Locate the cell with the specified text and output its (x, y) center coordinate. 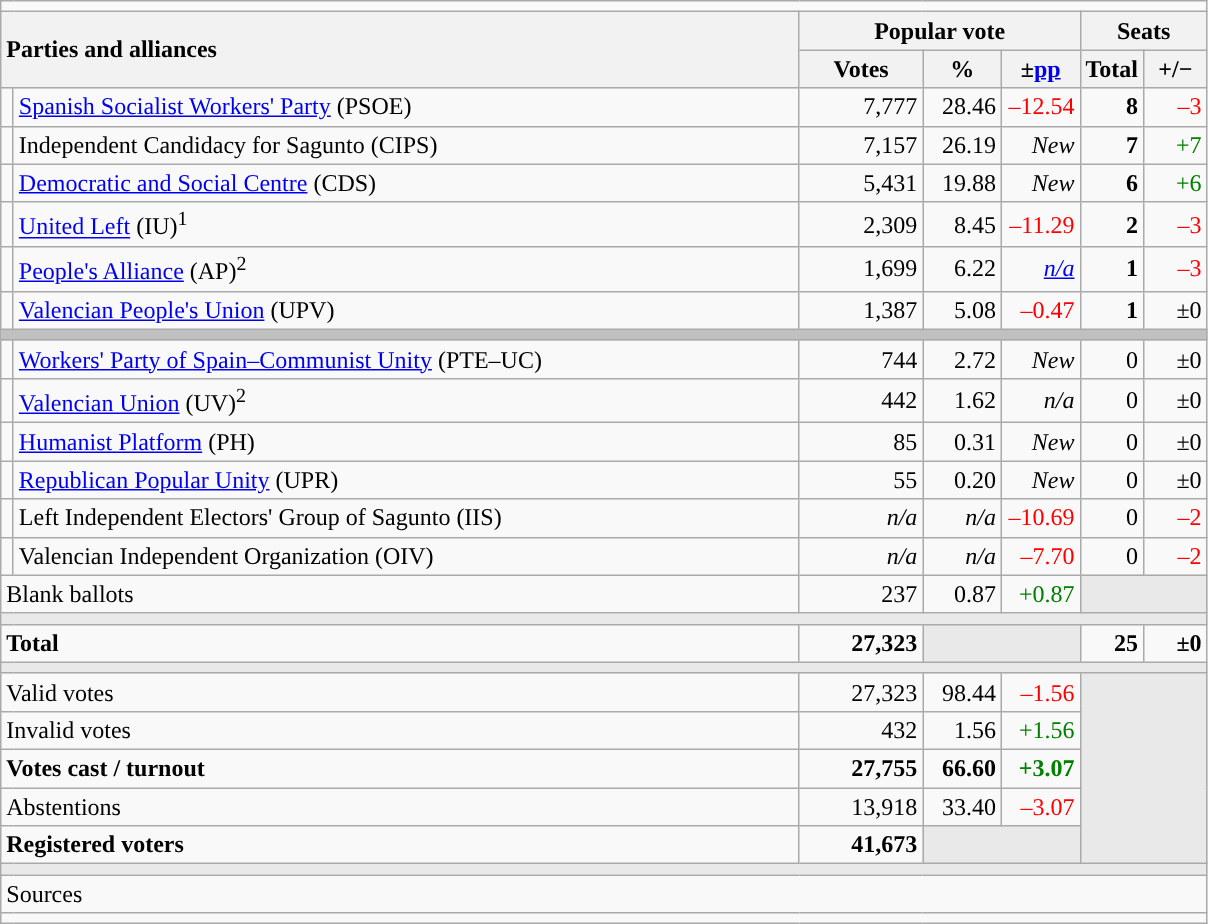
Registered voters (400, 845)
5,431 (861, 183)
–3.07 (1040, 807)
33.40 (962, 807)
Valencian Union (UV)2 (406, 400)
1.62 (962, 400)
7 (1112, 145)
7,157 (861, 145)
% (962, 69)
1,387 (861, 310)
5.08 (962, 310)
0.31 (962, 442)
–1.56 (1040, 692)
8 (1112, 107)
432 (861, 731)
6.22 (962, 270)
United Left (IU)1 (406, 224)
Humanist Platform (PH) (406, 442)
98.44 (962, 692)
–7.70 (1040, 556)
Votes cast / turnout (400, 769)
2 (1112, 224)
Blank ballots (400, 594)
±pp (1040, 69)
+1.56 (1040, 731)
26.19 (962, 145)
Valencian People's Union (UPV) (406, 310)
85 (861, 442)
Independent Candidacy for Sagunto (CIPS) (406, 145)
744 (861, 359)
Spanish Socialist Workers' Party (PSOE) (406, 107)
2,309 (861, 224)
Seats (1144, 31)
–12.54 (1040, 107)
27,755 (861, 769)
–11.29 (1040, 224)
0.87 (962, 594)
1,699 (861, 270)
+6 (1176, 183)
8.45 (962, 224)
2.72 (962, 359)
6 (1112, 183)
Sources (604, 894)
13,918 (861, 807)
–0.47 (1040, 310)
28.46 (962, 107)
People's Alliance (AP)2 (406, 270)
Abstentions (400, 807)
41,673 (861, 845)
1.56 (962, 731)
Republican Popular Unity (UPR) (406, 480)
237 (861, 594)
Valencian Independent Organization (OIV) (406, 556)
25 (1112, 643)
Popular vote (940, 31)
Workers' Party of Spain–Communist Unity (PTE–UC) (406, 359)
Parties and alliances (400, 50)
7,777 (861, 107)
Invalid votes (400, 731)
+/− (1176, 69)
+3.07 (1040, 769)
Left Independent Electors' Group of Sagunto (IIS) (406, 518)
+0.87 (1040, 594)
Votes (861, 69)
442 (861, 400)
–10.69 (1040, 518)
55 (861, 480)
19.88 (962, 183)
66.60 (962, 769)
Valid votes (400, 692)
+7 (1176, 145)
0.20 (962, 480)
Democratic and Social Centre (CDS) (406, 183)
